Return the (X, Y) coordinate for the center point of the cell that contains the specified text.  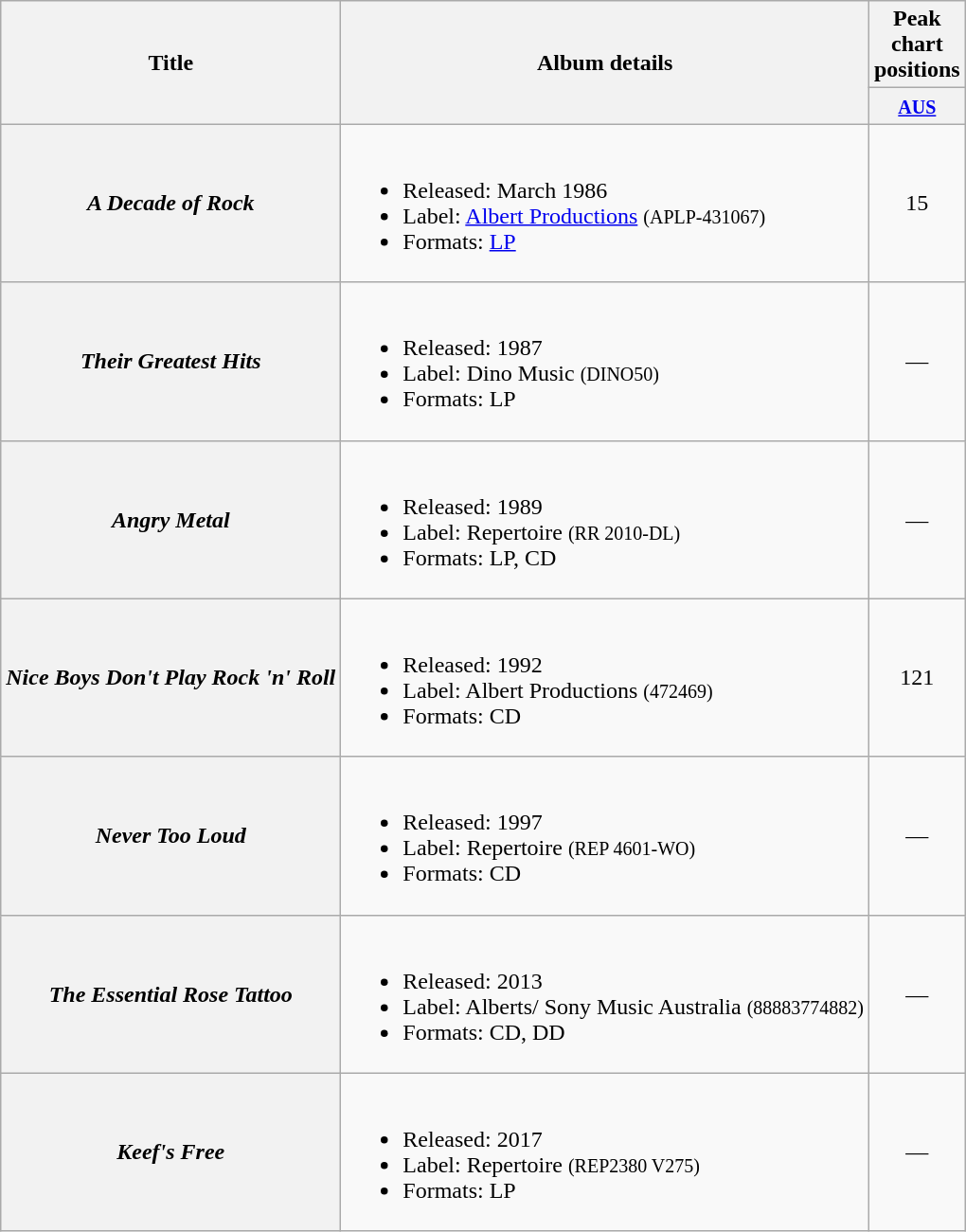
121 (917, 678)
Never Too Loud (170, 835)
Released: March 1986Label: Albert Productions (APLP-431067)Formats: LP (605, 203)
AUS (917, 106)
Released: 1997Label: Repertoire (REP 4601-WO)Formats: CD (605, 835)
Released: 1987Label: Dino Music (DINO50)Formats: LP (605, 362)
Released: 1992Label: Albert Productions (472469)Formats: CD (605, 678)
Released: 2017Label: Repertoire (REP2380 V275)Formats: LP (605, 1152)
Released: 2013Label: Alberts/ Sony Music Australia (88883774882)Formats: CD, DD (605, 994)
A Decade of Rock (170, 203)
Released: 1989Label: Repertoire (RR 2010-DL)Formats: LP, CD (605, 519)
Title (170, 62)
Peak chart positions (917, 45)
15 (917, 203)
Their Greatest Hits (170, 362)
Keef's Free (170, 1152)
Angry Metal (170, 519)
The Essential Rose Tattoo (170, 994)
Nice Boys Don't Play Rock 'n' Roll (170, 678)
Album details (605, 62)
